For the text-containing cell, return its midpoint in [X, Y] coordinate format. 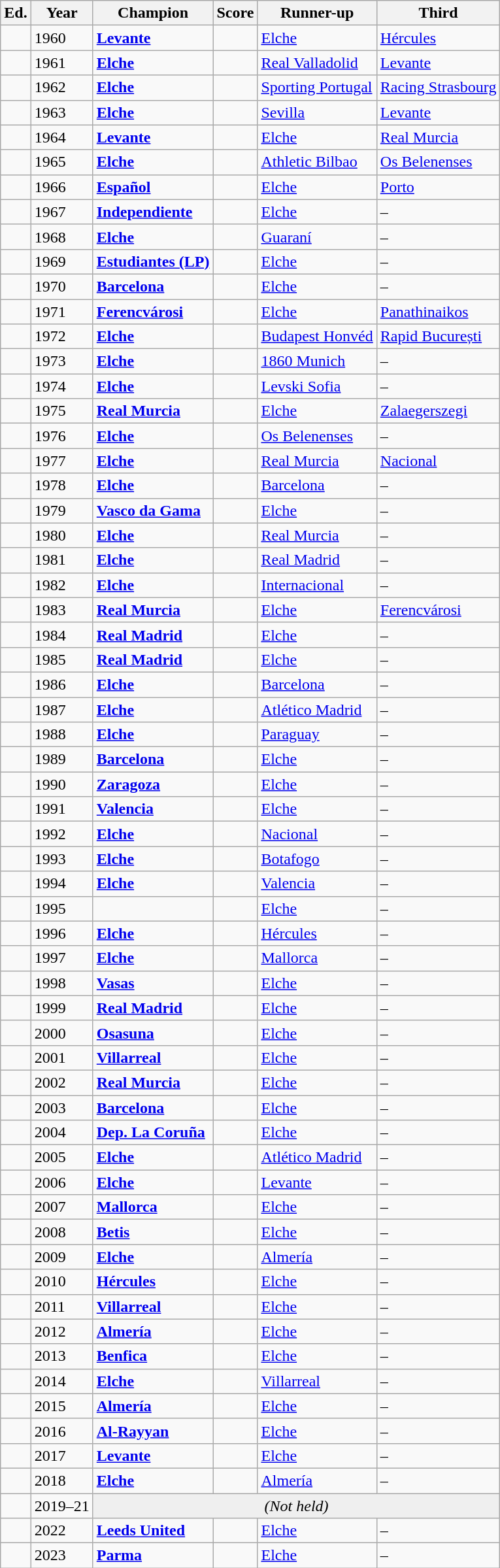
1976 [61, 436]
Guaraní [317, 237]
Sporting Portugal [317, 88]
Real Valladolid [317, 63]
Independiente [153, 212]
1960 [61, 38]
2018 [61, 1480]
2016 [61, 1431]
1979 [61, 510]
2011 [61, 1307]
1991 [61, 809]
2019–21 [61, 1505]
2006 [61, 1182]
1974 [61, 386]
1961 [61, 63]
Benfica [153, 1356]
Dep. La Coruña [153, 1133]
(Not held) [297, 1505]
2005 [61, 1158]
1975 [61, 411]
2009 [61, 1257]
Zaragoza [153, 784]
1978 [61, 486]
1972 [61, 337]
2014 [61, 1381]
1970 [61, 286]
2012 [61, 1331]
1860 Munich [317, 361]
2013 [61, 1356]
1989 [61, 759]
2002 [61, 1082]
Porto [438, 187]
1986 [61, 684]
1994 [61, 884]
Botafogo [317, 859]
Champion [153, 13]
Vasas [153, 983]
2023 [61, 1556]
1969 [61, 261]
Score [235, 13]
1966 [61, 187]
Year [61, 13]
Runner-up [317, 13]
Internacional [317, 585]
1968 [61, 237]
1963 [61, 112]
1965 [61, 162]
Estudiantes (LP) [153, 261]
1997 [61, 958]
Third [438, 13]
2001 [61, 1058]
1984 [61, 635]
Betis [153, 1232]
Ed. [16, 13]
1993 [61, 859]
2015 [61, 1406]
2022 [61, 1531]
1990 [61, 784]
Parma [153, 1556]
Racing Strasbourg [438, 88]
1981 [61, 560]
1962 [61, 88]
2007 [61, 1207]
2000 [61, 1033]
1982 [61, 585]
Osasuna [153, 1033]
2004 [61, 1133]
Levski Sofia [317, 386]
2008 [61, 1232]
1999 [61, 1008]
1973 [61, 361]
1964 [61, 137]
2017 [61, 1456]
1971 [61, 312]
Español [153, 187]
Sevilla [317, 112]
1988 [61, 735]
Rapid București [438, 337]
1987 [61, 709]
1995 [61, 909]
Leeds United [153, 1531]
1998 [61, 983]
2010 [61, 1282]
Zalaegerszegi [438, 411]
Budapest Honvéd [317, 337]
Athletic Bilbao [317, 162]
1980 [61, 535]
Al-Rayyan [153, 1431]
1983 [61, 610]
1967 [61, 212]
1992 [61, 834]
1985 [61, 659]
1977 [61, 461]
Paraguay [317, 735]
2003 [61, 1108]
Panathinaikos [438, 312]
1996 [61, 933]
Vasco da Gama [153, 510]
